Determine the [x, y] coordinate at the center of the cell enclosing the given text.  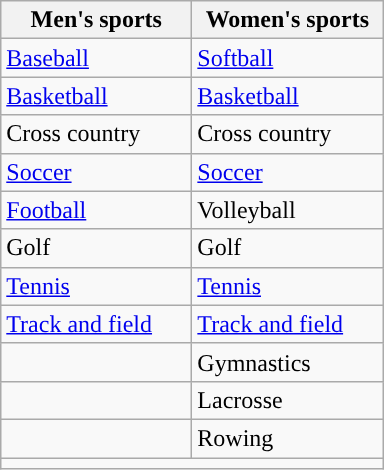
Men's sports [96, 20]
Softball [288, 58]
Volleyball [288, 210]
Baseball [96, 58]
Football [96, 210]
Rowing [288, 438]
Women's sports [288, 20]
Lacrosse [288, 400]
Gymnastics [288, 362]
